Detect which cell encompasses the target text, then output its (x, y) center coordinate. 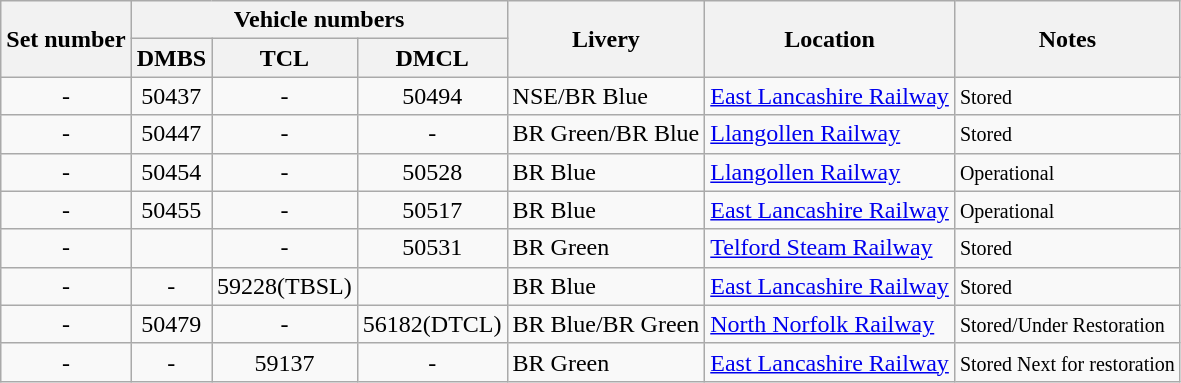
DMCL (432, 58)
Stored Next for restoration (1067, 362)
DMBS (171, 58)
59228(TBSL) (285, 286)
Livery (606, 39)
50528 (432, 172)
50455 (171, 210)
Stored/Under Restoration (1067, 324)
TCL (285, 58)
Set number (66, 39)
Location (830, 39)
Telford Steam Railway (830, 248)
50531 (432, 248)
50479 (171, 324)
50517 (432, 210)
59137 (285, 362)
Notes (1067, 39)
Vehicle numbers (319, 20)
50454 (171, 172)
50437 (171, 96)
BR Green/BR Blue (606, 134)
56182(DTCL) (432, 324)
BR Blue/BR Green (606, 324)
North Norfolk Railway (830, 324)
50447 (171, 134)
50494 (432, 96)
NSE/BR Blue (606, 96)
